Extract the (x, y) coordinate from the center of the cell holding the provided text.  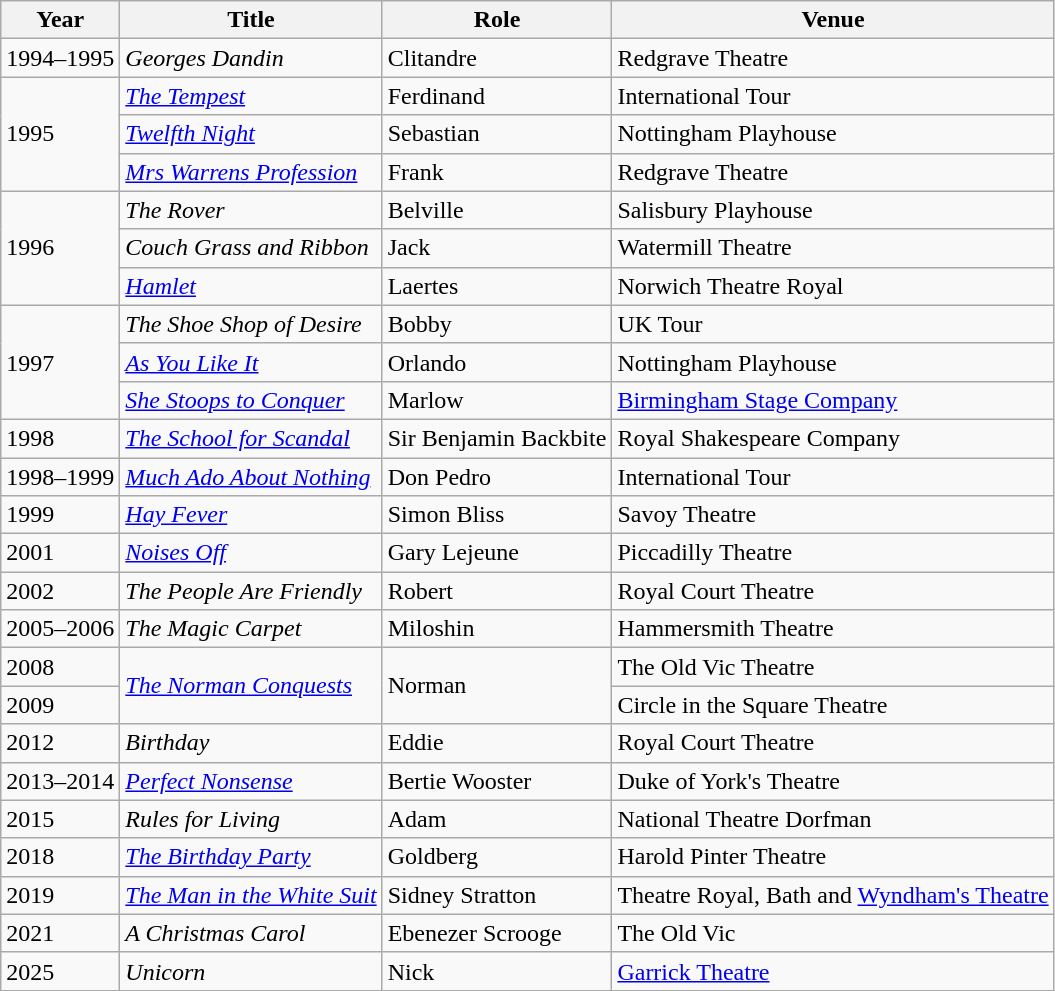
Goldberg (497, 857)
Orlando (497, 362)
2025 (60, 971)
Bertie Wooster (497, 781)
Marlow (497, 400)
Title (251, 20)
Garrick Theatre (833, 971)
Piccadilly Theatre (833, 553)
Clitandre (497, 58)
Savoy Theatre (833, 515)
1996 (60, 248)
Year (60, 20)
The Shoe Shop of Desire (251, 324)
Watermill Theatre (833, 248)
Frank (497, 172)
Laertes (497, 286)
2009 (60, 705)
Sir Benjamin Backbite (497, 438)
Theatre Royal, Bath and Wyndham's Theatre (833, 895)
The Old Vic Theatre (833, 667)
1997 (60, 362)
Circle in the Square Theatre (833, 705)
2005–2006 (60, 629)
Robert (497, 591)
Birmingham Stage Company (833, 400)
Venue (833, 20)
Hay Fever (251, 515)
Hammersmith Theatre (833, 629)
Unicorn (251, 971)
1998 (60, 438)
1999 (60, 515)
1994–1995 (60, 58)
Eddie (497, 743)
Sebastian (497, 134)
Noises Off (251, 553)
2002 (60, 591)
2018 (60, 857)
UK Tour (833, 324)
Jack (497, 248)
2008 (60, 667)
Mrs Warrens Profession (251, 172)
The Rover (251, 210)
Rules for Living (251, 819)
Simon Bliss (497, 515)
Georges Dandin (251, 58)
Sidney Stratton (497, 895)
Bobby (497, 324)
Couch Grass and Ribbon (251, 248)
2001 (60, 553)
Miloshin (497, 629)
Twelfth Night (251, 134)
As You Like It (251, 362)
Duke of York's Theatre (833, 781)
Ferdinand (497, 96)
Adam (497, 819)
The Man in the White Suit (251, 895)
Salisbury Playhouse (833, 210)
The Magic Carpet (251, 629)
The School for Scandal (251, 438)
Birthday (251, 743)
A Christmas Carol (251, 933)
Ebenezer Scrooge (497, 933)
2013–2014 (60, 781)
Norman (497, 686)
2012 (60, 743)
Norwich Theatre Royal (833, 286)
Nick (497, 971)
Harold Pinter Theatre (833, 857)
She Stoops to Conquer (251, 400)
The Norman Conquests (251, 686)
National Theatre Dorfman (833, 819)
The Old Vic (833, 933)
Role (497, 20)
Perfect Nonsense (251, 781)
2015 (60, 819)
Gary Lejeune (497, 553)
1998–1999 (60, 477)
Royal Shakespeare Company (833, 438)
Much Ado About Nothing (251, 477)
2019 (60, 895)
Hamlet (251, 286)
The People Are Friendly (251, 591)
Belville (497, 210)
Don Pedro (497, 477)
The Birthday Party (251, 857)
1995 (60, 134)
The Tempest (251, 96)
2021 (60, 933)
